Output the (X, Y) coordinate of the center of the cell containing the given text.  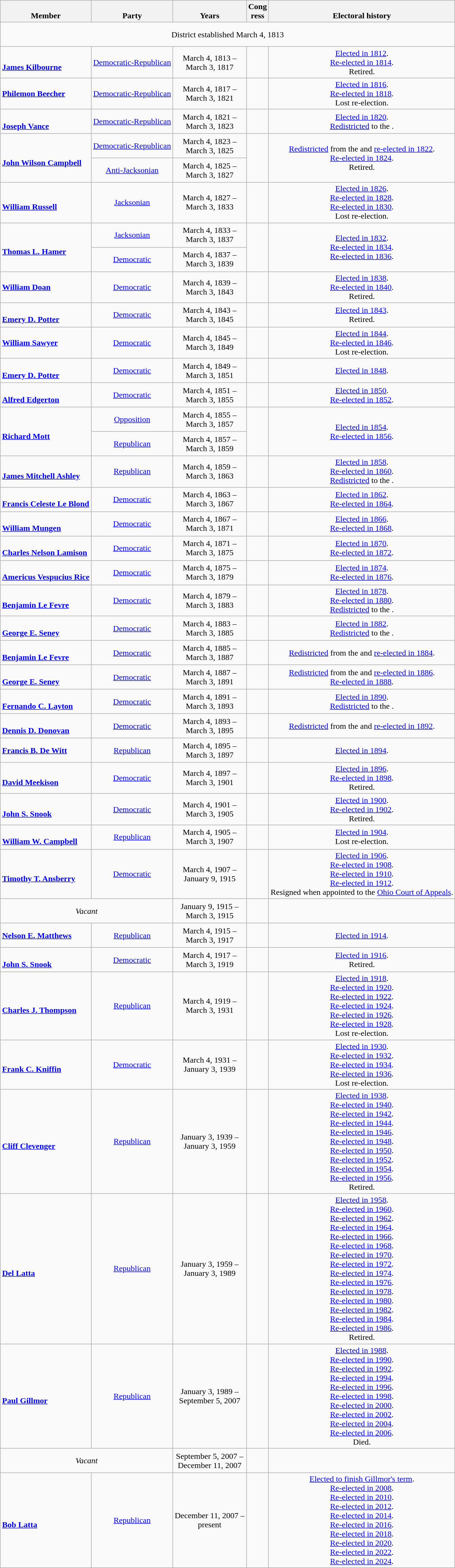
Cliff Clevenger (46, 1142)
Elected in 1882.Redistricted to the . (362, 628)
March 4, 1837 –March 3, 1839 (210, 259)
Elected in 1878.Re-elected in 1880.Redistricted to the . (362, 600)
Elected in 1894. (362, 750)
Redistricted from the and re-elected in 1886.Re-elected in 1888. (362, 677)
March 4, 1845 –March 3, 1849 (210, 343)
Bob Latta (46, 1521)
March 4, 1905 –March 3, 1907 (210, 837)
March 4, 1883 –March 3, 1885 (210, 628)
Francis B. De Witt (46, 750)
March 4, 1863 –March 3, 1867 (210, 499)
March 4, 1917 –March 3, 1919 (210, 960)
John Wilson Campbell (46, 158)
March 4, 1857 –March 3, 1859 (210, 444)
March 4, 1895 –March 3, 1897 (210, 750)
March 4, 1907 –January 9, 1915 (210, 874)
District established March 4, 1813 (228, 35)
March 4, 1849 –March 3, 1851 (210, 370)
March 4, 1813 –March 3, 1817 (210, 62)
March 4, 1851 –March 3, 1855 (210, 395)
March 4, 1915 –March 3, 1917 (210, 935)
March 4, 1901 –March 3, 1905 (210, 809)
Elected in 1838.Re-elected in 1840.Retired. (362, 287)
William W. Campbell (46, 837)
March 4, 1867 –March 3, 1871 (210, 524)
William Mungen (46, 524)
Party (132, 12)
March 4, 1833 –March 3, 1837 (210, 235)
September 5, 2007 –December 11, 2007 (210, 1461)
March 4, 1843 –March 3, 1845 (210, 315)
Elected in 1826.Re-elected in 1828.Re-elected in 1830.Lost re-election. (362, 203)
Elected in 1843.Retired. (362, 315)
March 4, 1827 –March 3, 1833 (210, 203)
March 4, 1893 –March 3, 1895 (210, 726)
Elected in 1900.Re-elected in 1902.Retired. (362, 809)
March 4, 1817 –March 3, 1821 (210, 94)
March 4, 1839 –March 3, 1843 (210, 287)
Thomas L. Hamer (46, 247)
Elected in 1916.Retired. (362, 960)
March 4, 1871 –March 3, 1875 (210, 548)
March 4, 1885 –March 3, 1887 (210, 652)
Elected in 1844.Re-elected in 1846.Lost re-election. (362, 343)
Nelson E. Matthews (46, 935)
Richard Mott (46, 431)
Electoral history (362, 12)
Elected in 1816.Re-elected in 1818.Lost re-election. (362, 94)
March 4, 1879 –March 3, 1883 (210, 600)
Elected in 1858.Re-elected in 1860.Redistricted to the . (362, 471)
Joseph Vance (46, 121)
David Meekison (46, 778)
March 4, 1825 –March 3, 1827 (210, 170)
December 11, 2007 –present (210, 1521)
Charles Nelson Lamison (46, 548)
Elected in 1906.Re-elected in 1908.Re-elected in 1910.Re-elected in 1912.Resigned when appointed to the Ohio Court of Appeals. (362, 874)
Del Latta (46, 1269)
Redistricted from the and re-elected in 1884. (362, 652)
Philemon Beecher (46, 94)
January 3, 1989 –September 5, 2007 (210, 1396)
Francis Celeste Le Blond (46, 499)
Timothy T. Ansberry (46, 874)
March 4, 1823 –March 3, 1825 (210, 146)
Elected in 1870.Re-elected in 1872. (362, 548)
Years (210, 12)
March 4, 1855 –March 3, 1857 (210, 419)
Opposition (132, 419)
Elected in 1862.Re-elected in 1864. (362, 499)
March 4, 1875 –March 3, 1879 (210, 572)
Frank C. Kniffin (46, 1065)
James Mitchell Ashley (46, 471)
Paul Gillmor (46, 1396)
Elected in 1896.Re-elected in 1898.Retired. (362, 778)
Redistricted from the and re-elected in 1892. (362, 726)
Elected in 1850.Re-elected in 1852. (362, 395)
March 4, 1919 –March 3, 1931 (210, 1006)
Redistricted from the and re-elected in 1822.Re-elected in 1824.Retired. (362, 158)
March 4, 1891 –March 3, 1893 (210, 701)
Elected in 1890.Redistricted to the . (362, 701)
March 4, 1897 –March 3, 1901 (210, 778)
March 4, 1931 –January 3, 1939 (210, 1065)
Elected in 1832.Re-elected in 1834.Re-elected in 1836. (362, 247)
William Doan (46, 287)
Elected in 1930.Re-elected in 1932.Re-elected in 1934.Re-elected in 1936.Lost re-election. (362, 1065)
Elected in 1812.Re-elected in 1814.Retired. (362, 62)
March 4, 1821 –March 3, 1823 (210, 121)
Elected in 1854.Re-elected in 1856. (362, 431)
Elected in 1918.Re-elected in 1920.Re-elected in 1922.Re-elected in 1924.Re-elected in 1926.Re-elected in 1928.Lost re-election. (362, 1006)
William Russell (46, 203)
March 4, 1859 –March 3, 1863 (210, 471)
Americus Vespucius Rice (46, 572)
Fernando C. Layton (46, 701)
Elected in 1874.Re-elected in 1876. (362, 572)
Elected in 1904.Lost re-election. (362, 837)
Charles J. Thompson (46, 1006)
Elected in 1820.Redistricted to the . (362, 121)
January 3, 1939 –January 3, 1959 (210, 1142)
January 9, 1915 –March 3, 1915 (210, 911)
Elected in 1914. (362, 935)
Alfred Edgerton (46, 395)
William Sawyer (46, 343)
Elected in 1848. (362, 370)
Congress (258, 12)
Dennis D. Donovan (46, 726)
January 3, 1959 –January 3, 1989 (210, 1269)
March 4, 1887 –March 3, 1891 (210, 677)
James Kilbourne (46, 62)
Elected in 1866.Re-elected in 1868. (362, 524)
Anti-Jacksonian (132, 170)
Member (46, 12)
